Extract the (x, y) coordinate from the center of the cell holding the provided text.  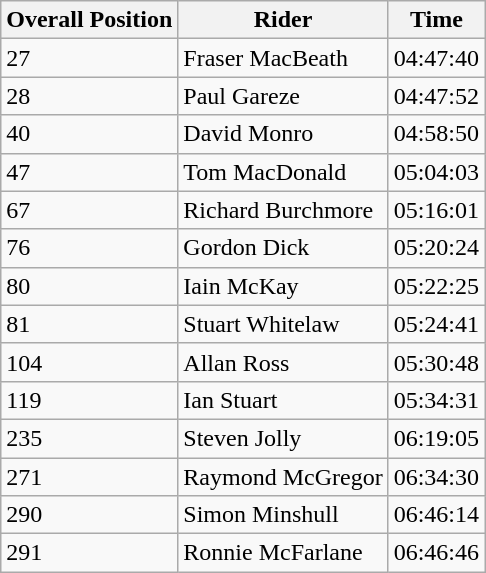
Time (436, 20)
40 (90, 134)
Ronnie McFarlane (283, 553)
05:24:41 (436, 324)
28 (90, 96)
Steven Jolly (283, 438)
81 (90, 324)
80 (90, 286)
Rider (283, 20)
Simon Minshull (283, 515)
05:04:03 (436, 172)
290 (90, 515)
05:22:25 (436, 286)
06:46:46 (436, 553)
04:47:52 (436, 96)
04:58:50 (436, 134)
05:16:01 (436, 210)
05:30:48 (436, 362)
119 (90, 400)
47 (90, 172)
06:34:30 (436, 477)
06:19:05 (436, 438)
Tom MacDonald (283, 172)
Stuart Whitelaw (283, 324)
291 (90, 553)
76 (90, 248)
Overall Position (90, 20)
67 (90, 210)
Raymond McGregor (283, 477)
27 (90, 58)
04:47:40 (436, 58)
Allan Ross (283, 362)
Paul Gareze (283, 96)
235 (90, 438)
Gordon Dick (283, 248)
Fraser MacBeath (283, 58)
Iain McKay (283, 286)
Richard Burchmore (283, 210)
06:46:14 (436, 515)
05:20:24 (436, 248)
104 (90, 362)
05:34:31 (436, 400)
271 (90, 477)
Ian Stuart (283, 400)
David Monro (283, 134)
